Return (X, Y) of the center of cell containing provided text 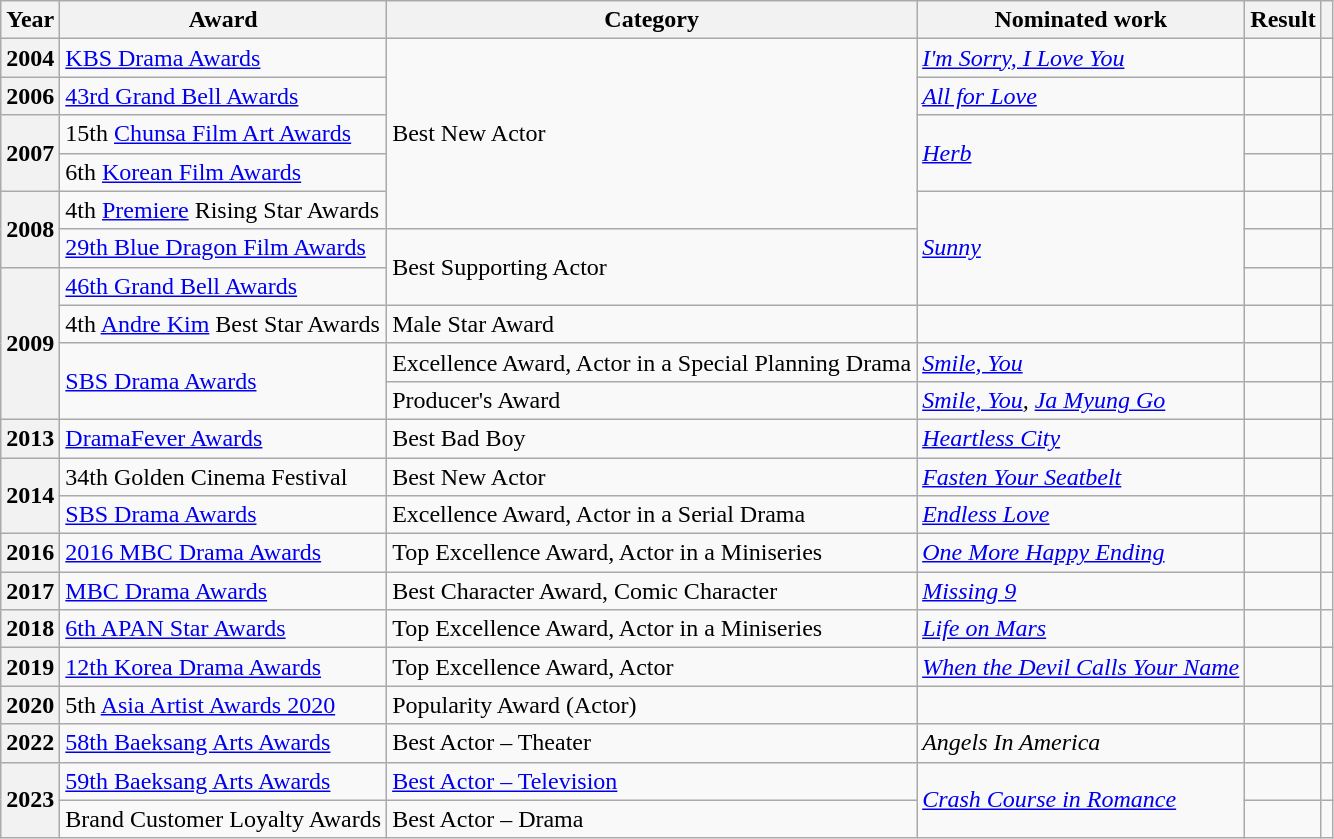
59th Baeksang Arts Awards (224, 781)
4th Premiere Rising Star Awards (224, 210)
Award (224, 20)
Best Actor – Drama (652, 819)
6th Korean Film Awards (224, 172)
46th Grand Bell Awards (224, 286)
Heartless City (1081, 438)
Best Actor – Theater (652, 743)
Smile, You, Ja Myung Go (1081, 400)
Producer's Award (652, 400)
2016 MBC Drama Awards (224, 553)
2017 (30, 591)
Smile, You (1081, 362)
2023 (30, 800)
Best Bad Boy (652, 438)
When the Devil Calls Your Name (1081, 667)
2019 (30, 667)
2020 (30, 705)
Year (30, 20)
Sunny (1081, 248)
4th Andre Kim Best Star Awards (224, 324)
58th Baeksang Arts Awards (224, 743)
Excellence Award, Actor in a Special Planning Drama (652, 362)
Brand Customer Loyalty Awards (224, 819)
15th Chunsa Film Art Awards (224, 134)
Popularity Award (Actor) (652, 705)
One More Happy Ending (1081, 553)
2022 (30, 743)
2008 (30, 229)
All for Love (1081, 96)
2006 (30, 96)
Excellence Award, Actor in a Serial Drama (652, 515)
Fasten Your Seatbelt (1081, 477)
2009 (30, 343)
34th Golden Cinema Festival (224, 477)
Top Excellence Award, Actor (652, 667)
KBS Drama Awards (224, 58)
MBC Drama Awards (224, 591)
DramaFever Awards (224, 438)
Best Actor – Television (652, 781)
Nominated work (1081, 20)
2007 (30, 153)
12th Korea Drama Awards (224, 667)
Best Character Award, Comic Character (652, 591)
2016 (30, 553)
2013 (30, 438)
2004 (30, 58)
2014 (30, 496)
Result (1283, 20)
Best Supporting Actor (652, 267)
Missing 9 (1081, 591)
Category (652, 20)
5th Asia Artist Awards 2020 (224, 705)
6th APAN Star Awards (224, 629)
43rd Grand Bell Awards (224, 96)
Endless Love (1081, 515)
Male Star Award (652, 324)
Life on Mars (1081, 629)
Herb (1081, 153)
Crash Course in Romance (1081, 800)
29th Blue Dragon Film Awards (224, 248)
I'm Sorry, I Love You (1081, 58)
2018 (30, 629)
Angels In America (1081, 743)
